Pinpoint the cell where the given text exists, returning its [x, y] midpoint coordinate. 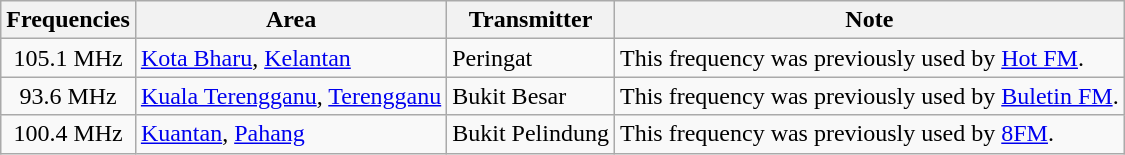
Kuantan, Pahang [290, 134]
100.4 MHz [68, 134]
This frequency was previously used by Hot FM. [869, 58]
105.1 MHz [68, 58]
Area [290, 20]
Bukit Pelindung [531, 134]
Peringat [531, 58]
Frequencies [68, 20]
Kota Bharu, Kelantan [290, 58]
Bukit Besar [531, 96]
This frequency was previously used by Buletin FM. [869, 96]
Transmitter [531, 20]
Note [869, 20]
93.6 MHz [68, 96]
Kuala Terengganu, Terengganu [290, 96]
This frequency was previously used by 8FM. [869, 134]
